Return the (x, y) coordinate for the center point of the cell that contains the specified text.  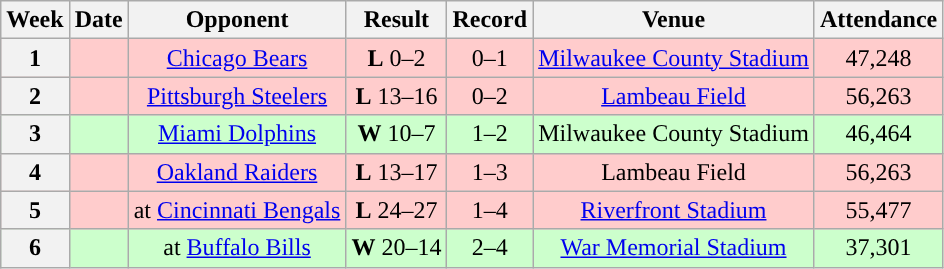
Chicago Bears (237, 58)
War Memorial Stadium (674, 248)
47,248 (878, 58)
6 (35, 248)
Week (35, 20)
2–4 (490, 248)
Pittsburgh Steelers (237, 96)
L 24–27 (396, 210)
Result (396, 20)
Oakland Raiders (237, 172)
L 13–17 (396, 172)
L 0–2 (396, 58)
2 (35, 96)
1–2 (490, 134)
0–2 (490, 96)
Miami Dolphins (237, 134)
46,464 (878, 134)
1 (35, 58)
Attendance (878, 20)
Date (98, 20)
Opponent (237, 20)
37,301 (878, 248)
W 20–14 (396, 248)
1–3 (490, 172)
5 (35, 210)
4 (35, 172)
Record (490, 20)
W 10–7 (396, 134)
Venue (674, 20)
L 13–16 (396, 96)
at Buffalo Bills (237, 248)
55,477 (878, 210)
0–1 (490, 58)
3 (35, 134)
1–4 (490, 210)
Riverfront Stadium (674, 210)
at Cincinnati Bengals (237, 210)
